Extract the [x, y] coordinate from the center of the cell holding the provided text.  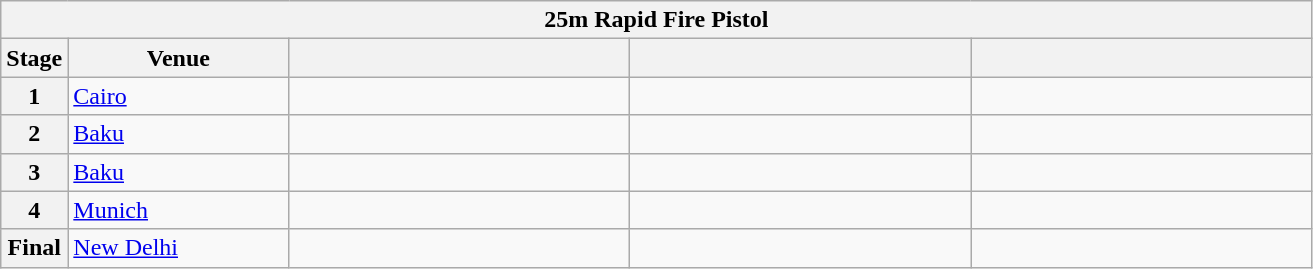
3 [34, 172]
4 [34, 210]
Cairo [178, 96]
Stage [34, 58]
25m Rapid Fire Pistol [656, 20]
Munich [178, 210]
Venue [178, 58]
New Delhi [178, 248]
1 [34, 96]
Final [34, 248]
2 [34, 134]
